Return (x, y) of the center of cell containing provided text 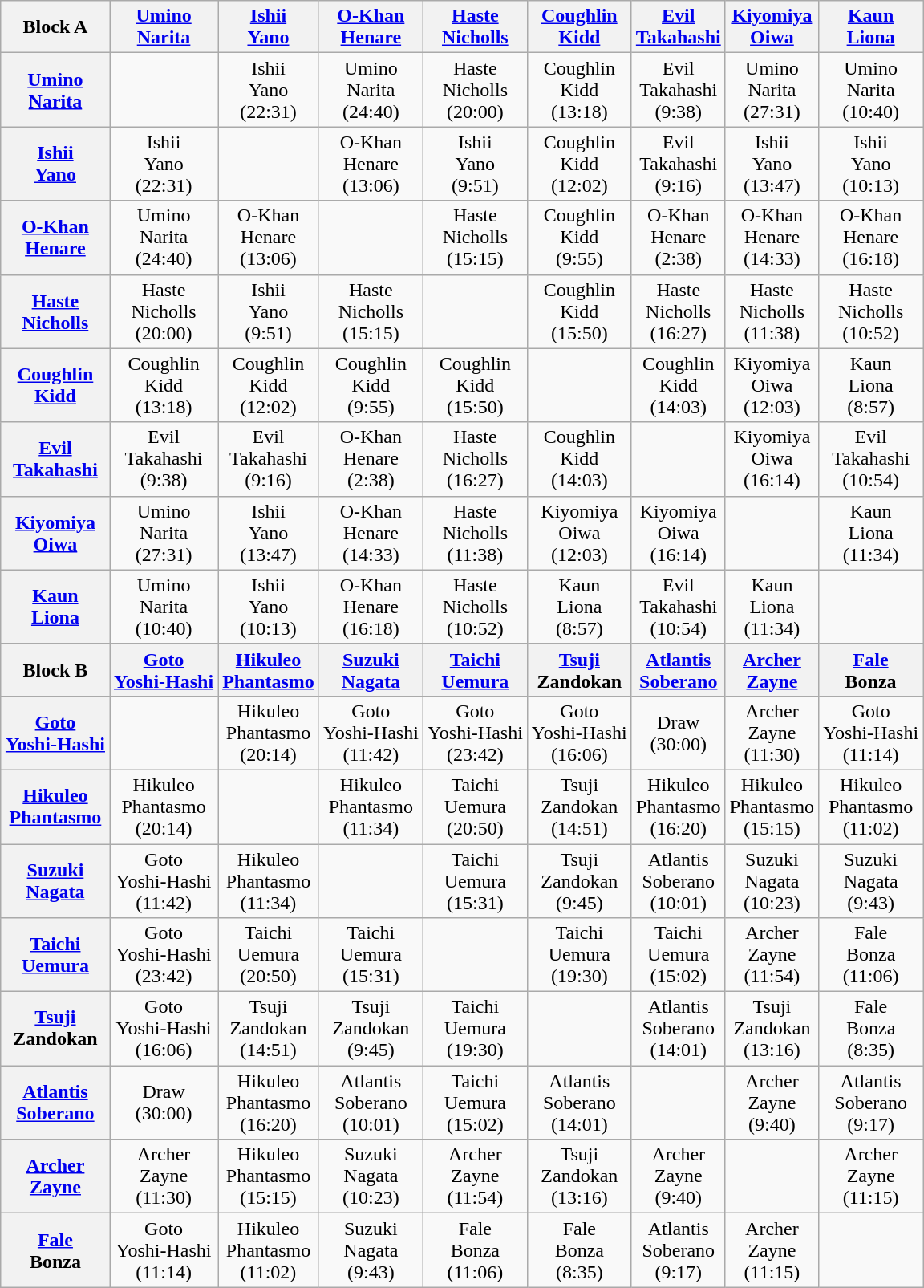
Block B (55, 669)
SuzukiNagata(10:23) (772, 881)
Block A (55, 27)
Suzuki Nagata (10:23) (371, 1176)
